Search for the cell housing the specified text and yield its [x, y] center coordinate. 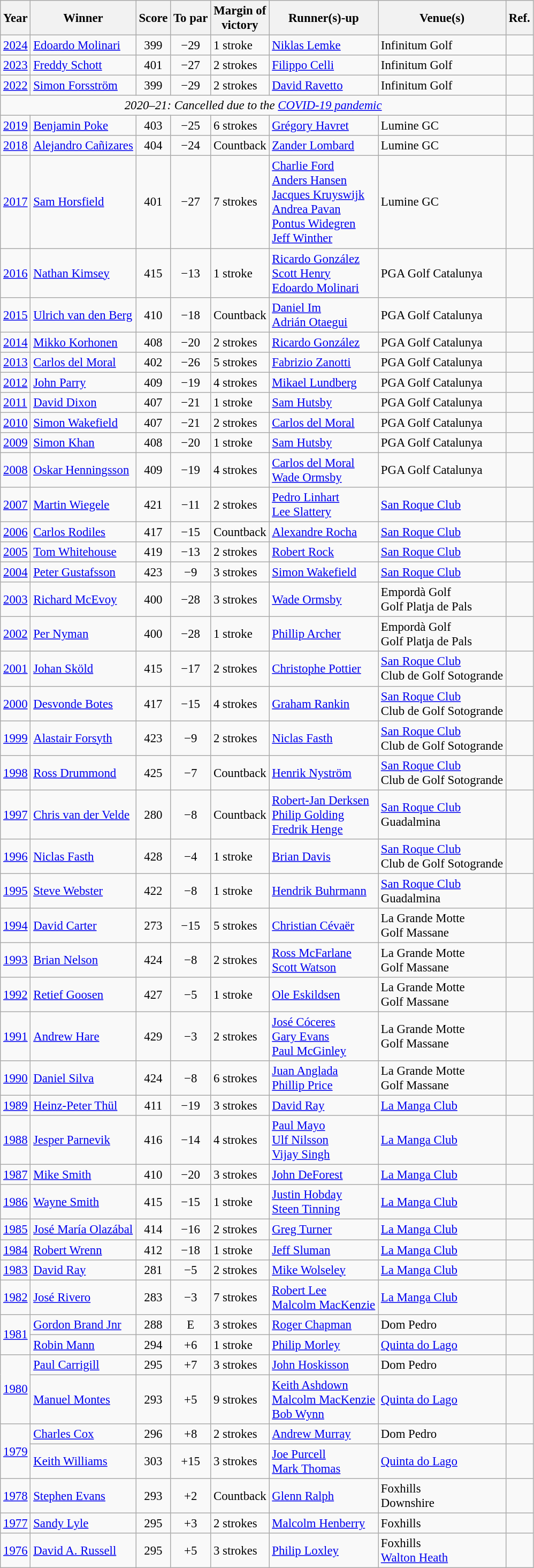
Per Nyman [83, 634]
Score [153, 18]
Robert Lee Malcolm MacKenzie [324, 1297]
1979 [16, 1451]
+15 [190, 1461]
Christophe Pottier [324, 669]
Ulrich van den Berg [83, 315]
427 [153, 995]
2013 [16, 362]
Roger Chapman [324, 1324]
Margin ofvictory [240, 18]
Charles Cox [83, 1434]
FoxhillsDownshire [442, 1496]
2007 [16, 504]
Christian Cévaër [324, 925]
Johan Sköld [83, 669]
2018 [16, 146]
David Dixon [83, 403]
David Ravetto [324, 86]
+7 [190, 1365]
Sandy Lyle [83, 1524]
Robin Mann [83, 1345]
1995 [16, 891]
288 [153, 1324]
Niklas Lemke [324, 46]
Malcolm Henberry [324, 1524]
Wade Ormsby [324, 600]
Keith Ashdown Malcolm MacKenzie Bob Wynn [324, 1399]
Filippo Celli [324, 65]
Benjamin Poke [83, 126]
Year [16, 18]
Peter Gustafsson [83, 572]
2010 [16, 423]
2023 [16, 65]
Daniel Silva [83, 1079]
421 [153, 504]
Ross Drummond [83, 772]
Mikael Lundberg [324, 382]
Nathan Kimsey [83, 273]
281 [153, 1270]
1993 [16, 960]
1978 [16, 1496]
Brian Davis [324, 857]
Robert-Jan Derksen Philip Golding Fredrik Henge [324, 815]
To par [190, 18]
John Parry [83, 382]
Mike Smith [83, 1175]
1991 [16, 1037]
Richard McEvoy [83, 600]
Pedro Linhart Lee Slattery [324, 504]
José María Olazábal [83, 1230]
Sam Horsfield [83, 202]
Carlos Rodiles [83, 532]
2012 [16, 382]
425 [153, 772]
+6 [190, 1345]
José Cóceres Gary Evans Paul McGinley [324, 1037]
2005 [16, 552]
+3 [190, 1524]
428 [153, 857]
David A. Russell [83, 1551]
John DeForest [324, 1175]
Mike Wolseley [324, 1270]
Grégory Havret [324, 126]
1994 [16, 925]
Keith Williams [83, 1461]
Oskar Henningsson [83, 470]
Andrew Hare [83, 1037]
2008 [16, 470]
Jesper Parnevik [83, 1140]
2017 [16, 202]
Freddy Schott [83, 65]
296 [153, 1434]
Retief Goosen [83, 995]
Phillip Archer [324, 634]
9 strokes [240, 1399]
1984 [16, 1250]
E [190, 1324]
−26 [190, 362]
2004 [16, 572]
2019 [16, 126]
Stephen Evans [83, 1496]
Foxhills [442, 1524]
Glenn Ralph [324, 1496]
Brian Nelson [83, 960]
2002 [16, 634]
Simon Khan [83, 443]
Ref. [520, 18]
1980 [16, 1389]
David Carter [83, 925]
−14 [190, 1140]
416 [153, 1140]
−25 [190, 126]
Alastair Forsyth [83, 738]
1989 [16, 1106]
414 [153, 1230]
Winner [83, 18]
FoxhillsWalton Heath [442, 1551]
Joe Purcell Mark Thomas [324, 1461]
1976 [16, 1551]
Jeff Sluman [324, 1250]
2014 [16, 342]
1998 [16, 772]
2024 [16, 46]
Runner(s)-up [324, 18]
+8 [190, 1434]
280 [153, 815]
Charlie Ford Anders Hansen Jacques Kruyswijk Andrea Pavan Pontus Widegren Jeff Winther [324, 202]
1990 [16, 1079]
Paul Mayo Ulf Nilsson Vijay Singh [324, 1140]
412 [153, 1250]
1999 [16, 738]
Manuel Montes [83, 1399]
1988 [16, 1140]
Robert Wrenn [83, 1250]
1986 [16, 1202]
1997 [16, 815]
−7 [190, 772]
2003 [16, 600]
2000 [16, 704]
283 [153, 1297]
1992 [16, 995]
Martin Wiegele [83, 504]
1977 [16, 1524]
Gordon Brand Jnr [83, 1324]
Edoardo Molinari [83, 46]
Ross McFarlane Scott Watson [324, 960]
Alejandro Cañizares [83, 146]
Robert Rock [324, 552]
2020–21: Cancelled due to the COVID-19 pandemic [254, 105]
José Rivero [83, 1297]
2011 [16, 403]
Justin Hobday Steen Tinning [324, 1202]
−4 [190, 857]
−11 [190, 504]
2006 [16, 532]
2016 [16, 273]
Venue(s) [442, 18]
−16 [190, 1230]
303 [153, 1461]
Heinz-Peter Thül [83, 1106]
Mikko Korhonen [83, 342]
John Hoskisson [324, 1365]
2009 [16, 443]
Steve Webster [83, 891]
Philip Loxley [324, 1551]
402 [153, 362]
Paul Carrigill [83, 1365]
419 [153, 552]
1996 [16, 857]
Carlos del Moral Wade Ormsby [324, 470]
294 [153, 1345]
Simon Forsström [83, 86]
273 [153, 925]
Hendrik Buhrmann [324, 891]
1983 [16, 1270]
Alexandre Rocha [324, 532]
Henrik Nyström [324, 772]
2015 [16, 315]
1981 [16, 1335]
Juan Anglada Phillip Price [324, 1079]
Ricardo González Scott Henry Edoardo Molinari [324, 273]
Daniel Im Adrián Otaegui [324, 315]
Tom Whitehouse [83, 552]
Ole Eskildsen [324, 995]
429 [153, 1037]
−17 [190, 669]
2022 [16, 86]
Graham Rankin [324, 704]
1985 [16, 1230]
2001 [16, 669]
1982 [16, 1297]
Wayne Smith [83, 1202]
Desvonde Botes [83, 704]
+2 [190, 1496]
404 [153, 146]
−24 [190, 146]
411 [153, 1106]
403 [153, 126]
Andrew Murray [324, 1434]
Greg Turner [324, 1230]
Chris van der Velde [83, 815]
1987 [16, 1175]
Zander Lombard [324, 146]
Philip Morley [324, 1345]
Ricardo González [324, 342]
422 [153, 891]
Fabrizio Zanotti [324, 362]
